Return the (X, Y) coordinate for the center point of the cell that contains the specified text.  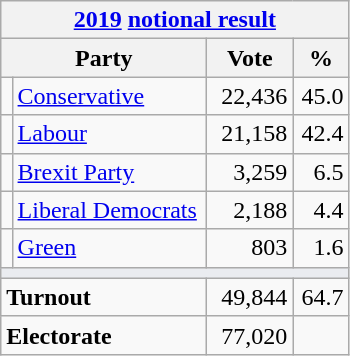
% (321, 58)
3,259 (250, 172)
45.0 (321, 96)
Vote (250, 58)
6.5 (321, 172)
77,020 (250, 335)
803 (250, 248)
Brexit Party (110, 172)
21,158 (250, 134)
42.4 (321, 134)
Conservative (110, 96)
2,188 (250, 210)
Labour (110, 134)
Green (110, 248)
2019 notional result (175, 20)
4.4 (321, 210)
Liberal Democrats (110, 210)
Turnout (104, 297)
Party (104, 58)
1.6 (321, 248)
64.7 (321, 297)
Electorate (104, 335)
22,436 (250, 96)
49,844 (250, 297)
